Provide the [X, Y] coordinate of the cell's center where the given text is located.  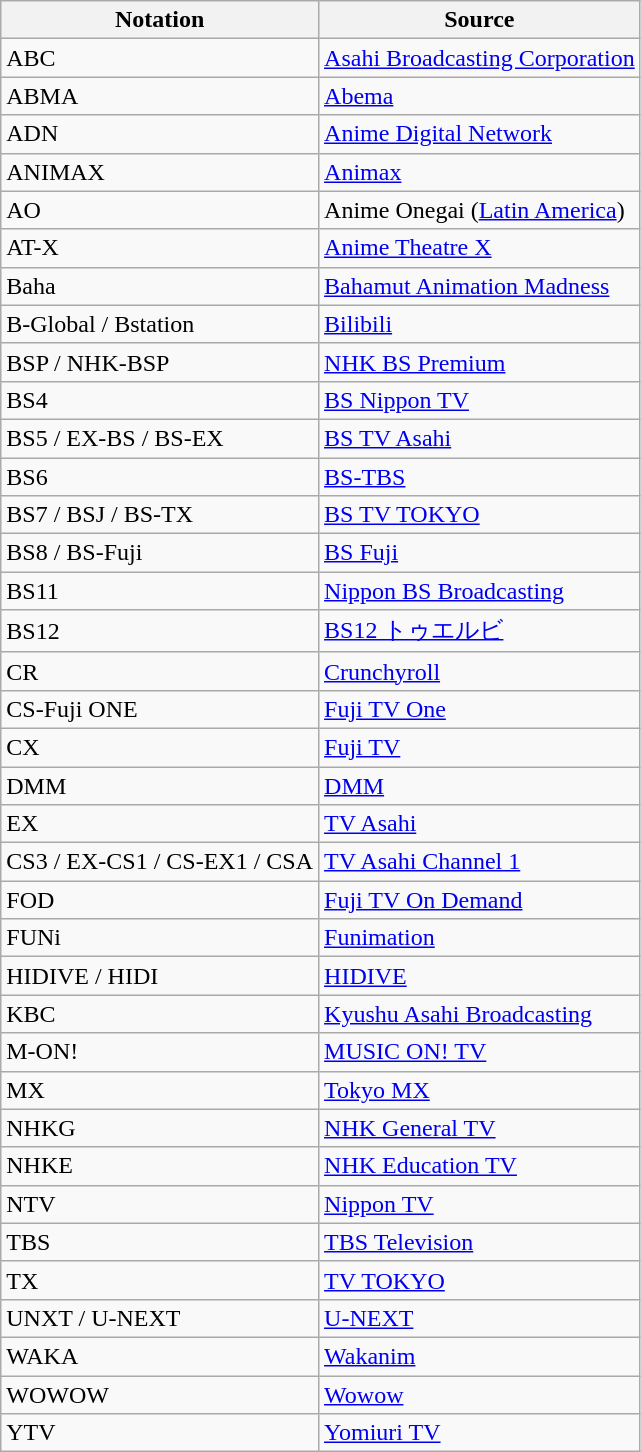
ABMA [160, 96]
BS5 / EX-BS / BS-EX [160, 438]
HIDIVE [480, 976]
Wowow [480, 1395]
NHK Education TV [480, 1166]
Bahamut Animation Madness [480, 286]
Fuji TV One [480, 709]
Anime Digital Network [480, 134]
Wakanim [480, 1356]
ABC [160, 58]
ANIMAX [160, 172]
TV Asahi Channel 1 [480, 862]
Funimation [480, 938]
EX [160, 824]
TBS Television [480, 1242]
BS6 [160, 477]
UNXT / U-NEXT [160, 1318]
Nippon BS Broadcasting [480, 591]
BS12 [160, 632]
ADN [160, 134]
NHKE [160, 1166]
Baha [160, 286]
WAKA [160, 1356]
Abema [480, 96]
Fuji TV [480, 747]
WOWOW [160, 1395]
NHK General TV [480, 1128]
Anime Theatre X [480, 248]
YTV [160, 1433]
BS12 トゥエルビ [480, 632]
BS-TBS [480, 477]
Anime Onegai (Latin America) [480, 210]
Source [480, 20]
BS8 / BS-Fuji [160, 553]
TV Asahi [480, 824]
Yomiuri TV [480, 1433]
U-NEXT [480, 1318]
NTV [160, 1204]
CS-Fuji ONE [160, 709]
BS Fuji [480, 553]
Kyushu Asahi Broadcasting [480, 1014]
AT-X [160, 248]
TX [160, 1280]
HIDIVE / HIDI [160, 976]
FUNi [160, 938]
MUSIC ON! TV [480, 1052]
CX [160, 747]
Tokyo MX [480, 1090]
Animax [480, 172]
NHKG [160, 1128]
BS Nippon TV [480, 400]
M-ON! [160, 1052]
BS7 / BSJ / BS-TX [160, 515]
FOD [160, 900]
TBS [160, 1242]
CR [160, 671]
BS TV Asahi [480, 438]
Nippon TV [480, 1204]
B-Global / Bstation [160, 324]
MX [160, 1090]
AO [160, 210]
BS11 [160, 591]
CS3 / EX-CS1 / CS-EX1 / CSA [160, 862]
BSP / NHK-BSP [160, 362]
BS4 [160, 400]
BS TV TOKYO [480, 515]
Bilibili [480, 324]
Fuji TV On Demand [480, 900]
Crunchyroll [480, 671]
Asahi Broadcasting Corporation [480, 58]
NHK BS Premium [480, 362]
Notation [160, 20]
TV TOKYO [480, 1280]
KBC [160, 1014]
